Return the [x, y] coordinate for the center point of the cell that contains the specified text.  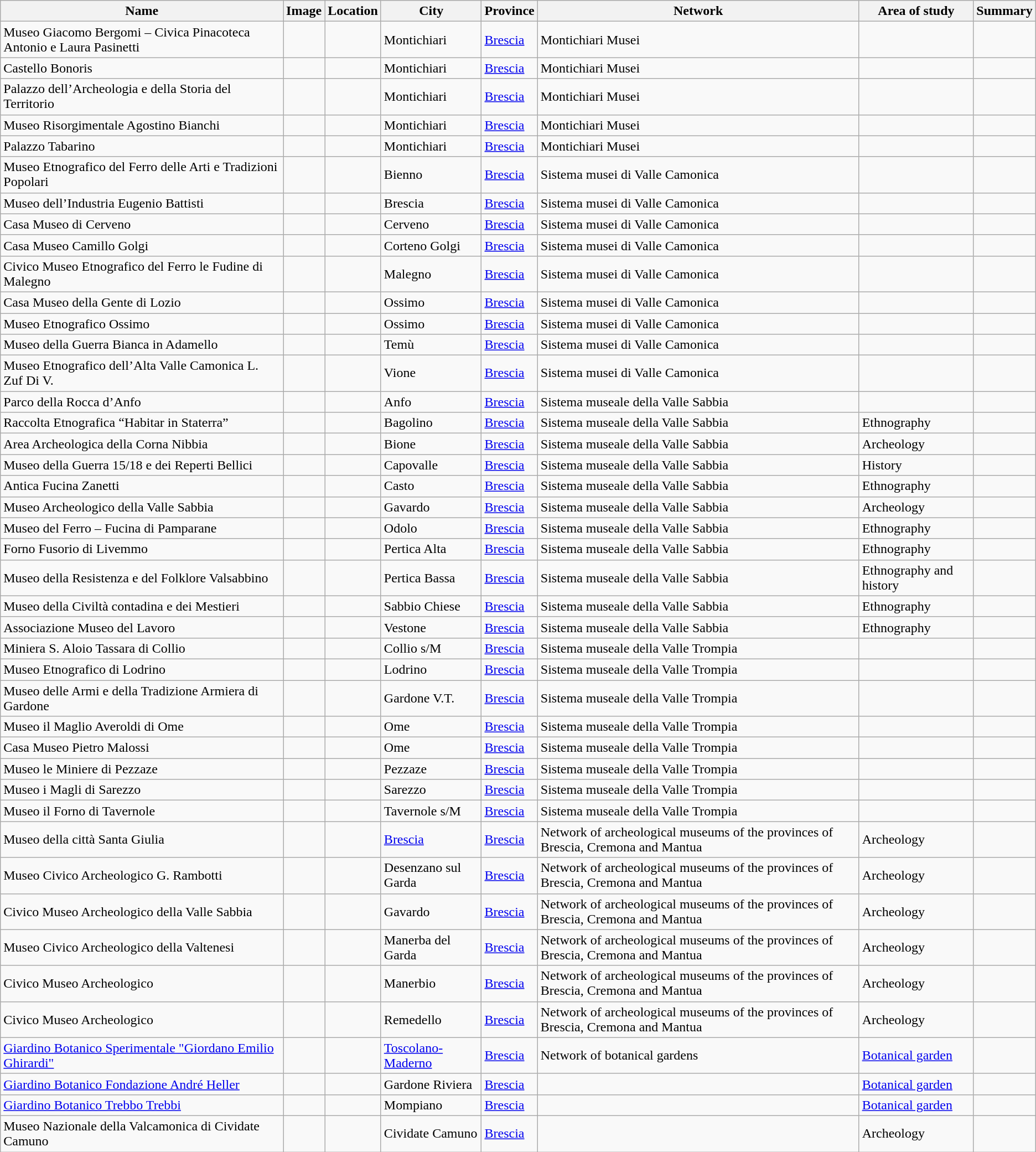
Casa Museo Pietro Malossi [142, 748]
Sabbio Chiese [431, 606]
Sarezzo [431, 790]
Anfo [431, 402]
Capovalle [431, 465]
Museo della Resistenza e del Folklore Valsabbino [142, 578]
Remedello [431, 1020]
Bione [431, 444]
Malegno [431, 273]
History [916, 465]
Gardone V.T. [431, 698]
Casa Museo della Gente di Lozio [142, 302]
Museo Etnografico del Ferro delle Arti e Tradizioni Popolari [142, 175]
Museo il Maglio Averoldi di Ome [142, 727]
Museo Civico Archeologico G. Rambotti [142, 876]
Vestone [431, 627]
Museo Risorgimentale Agostino Bianchi [142, 125]
Casa Museo Camillo Golgi [142, 245]
Bienno [431, 175]
Location [353, 11]
Museo del Ferro – Fucina di Pamparane [142, 528]
Museo Giacomo Bergomi – Civica Pinacoteca Antonio e Laura Pasinetti [142, 40]
Lodrino [431, 669]
Area of study [916, 11]
Forno Fusorio di Livemmo [142, 549]
Desenzano sul Garda [431, 876]
Cerveno [431, 224]
Manerba del Garda [431, 948]
Gardone Riviera [431, 1084]
Pertica Alta [431, 549]
Miniera S. Aloio Tassara di Collio [142, 648]
Castello Bonoris [142, 68]
Civico Museo Etnografico del Ferro le Fudine di Malegno [142, 273]
Casa Museo di Cerveno [142, 224]
Museo delle Armi e della Tradizione Armiera di Gardone [142, 698]
Manerbio [431, 983]
Area Archeologica della Corna Nibbia [142, 444]
Giardino Botanico Sperimentale "Giordano Emilio Ghirardi" [142, 1055]
Museo Nazionale della Valcamonica di Cividate Camuno [142, 1134]
Casto [431, 486]
Mompiano [431, 1105]
Museo della Guerra 15/18 e dei Reperti Bellici [142, 465]
City [431, 11]
Ethnography and history [916, 578]
Giardino Botanico Fondazione André Heller [142, 1084]
Museo della Guerra Bianca in Adamello [142, 345]
Tavernole s/M [431, 811]
Museo della Civiltà contadina e dei Mestieri [142, 606]
Image [304, 11]
Toscolano-Maderno [431, 1055]
Pezzaze [431, 769]
Associazione Museo del Lavoro [142, 627]
Raccolta Etnografica “Habitar in Staterra” [142, 423]
Odolo [431, 528]
Museo i Magli di Sarezzo [142, 790]
Corteno Golgi [431, 245]
Summary [1004, 11]
Museo Civico Archeologico della Valtenesi [142, 948]
Museo dell’Industria Eugenio Battisti [142, 203]
Museo Etnografico Ossimo [142, 324]
Cividate Camuno [431, 1134]
Museo Archeologico della Valle Sabbia [142, 507]
Civico Museo Archeologico della Valle Sabbia [142, 911]
Parco della Rocca d’Anfo [142, 402]
Collio s/M [431, 648]
Museo le Miniere di Pezzaze [142, 769]
Giardino Botanico Trebbo Trebbi [142, 1105]
Museo della città Santa Giulia [142, 839]
Bagolino [431, 423]
Network of botanical gardens [698, 1055]
Province [509, 11]
Museo Etnografico di Lodrino [142, 669]
Palazzo Tabarino [142, 146]
Network [698, 11]
Vione [431, 373]
Museo il Forno di Tavernole [142, 811]
Antica Fucina Zanetti [142, 486]
Pertica Bassa [431, 578]
Name [142, 11]
Palazzo dell’Archeologia e della Storia del Territorio [142, 96]
Museo Etnografico dell’Alta Valle Camonica L. Zuf Di V. [142, 373]
Temù [431, 345]
